Search for the cell housing the specified text and yield its [x, y] center coordinate. 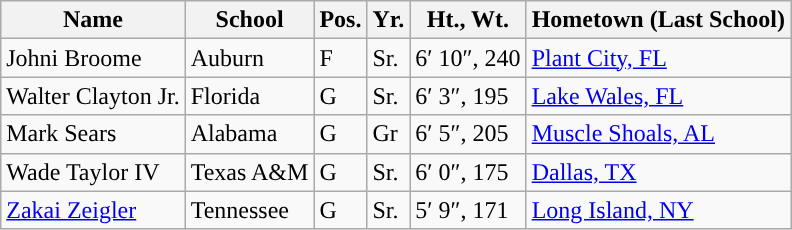
Long Island, NY [658, 210]
Yr. [388, 20]
6′ 0″, 175 [468, 172]
Lake Wales, FL [658, 96]
Texas A&M [250, 172]
6′ 10″, 240 [468, 58]
Wade Taylor IV [93, 172]
School [250, 20]
Johni Broome [93, 58]
Dallas, TX [658, 172]
Walter Clayton Jr. [93, 96]
F [340, 58]
Alabama [250, 134]
Mark Sears [93, 134]
Muscle Shoals, AL [658, 134]
Plant City, FL [658, 58]
Hometown (Last School) [658, 20]
Gr [388, 134]
6′ 5″, 205 [468, 134]
Florida [250, 96]
Name [93, 20]
Ht., Wt. [468, 20]
Pos. [340, 20]
Auburn [250, 58]
6′ 3″, 195 [468, 96]
5′ 9″, 171 [468, 210]
Zakai Zeigler [93, 210]
Tennessee [250, 210]
